Pinpoint the cell where the given text exists, returning its [x, y] midpoint coordinate. 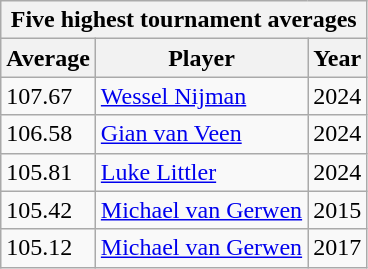
Average [48, 58]
2015 [338, 210]
Player [201, 58]
107.67 [48, 96]
2017 [338, 248]
106.58 [48, 134]
Gian van Veen [201, 134]
105.42 [48, 210]
Five highest tournament averages [184, 20]
105.81 [48, 172]
Year [338, 58]
Wessel Nijman [201, 96]
Luke Littler [201, 172]
105.12 [48, 248]
